Return the [x, y] coordinate for the center point of the cell that contains the specified text.  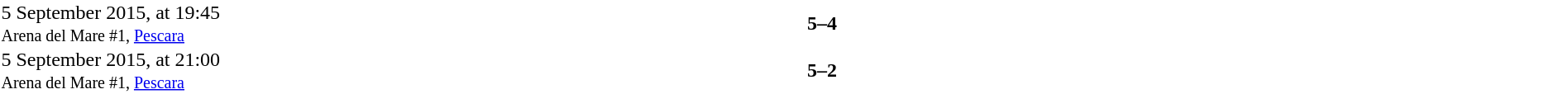
5 September 2015, at 21:00 Arena del Mare #1, Pescara [180, 71]
5–2 [822, 71]
5–4 [822, 23]
5 September 2015, at 19:45 Arena del Mare #1, Pescara [180, 23]
